Extract the (X, Y) coordinate from the center of the cell holding the provided text.  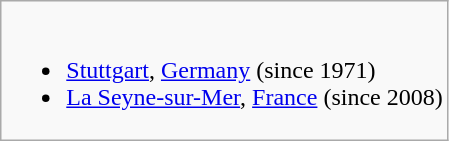
Stuttgart, Germany (since 1971) La Seyne-sur-Mer, France (since 2008) (224, 71)
